Detect which cell encompasses the target text, then output its [X, Y] center coordinate. 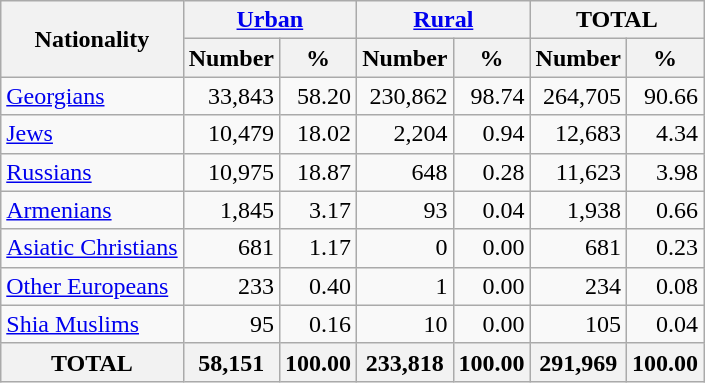
234 [578, 286]
3.98 [664, 172]
11,623 [578, 172]
Asiatic Christians [92, 248]
10,479 [231, 134]
12,683 [578, 134]
3.17 [318, 210]
648 [405, 172]
1 [405, 286]
18.87 [318, 172]
Armenians [92, 210]
233 [231, 286]
Nationality [92, 39]
90.66 [664, 96]
4.34 [664, 134]
291,969 [578, 362]
0.66 [664, 210]
0.08 [664, 286]
230,862 [405, 96]
1,845 [231, 210]
Russians [92, 172]
0.23 [664, 248]
Shia Muslims [92, 324]
0.40 [318, 286]
233,818 [405, 362]
58.20 [318, 96]
95 [231, 324]
Rural [444, 20]
10 [405, 324]
10,975 [231, 172]
93 [405, 210]
1,938 [578, 210]
Urban [270, 20]
Jews [92, 134]
Other Europeans [92, 286]
18.02 [318, 134]
98.74 [492, 96]
0.94 [492, 134]
264,705 [578, 96]
33,843 [231, 96]
0.16 [318, 324]
2,204 [405, 134]
58,151 [231, 362]
0 [405, 248]
Georgians [92, 96]
0.28 [492, 172]
1.17 [318, 248]
105 [578, 324]
